Output the (X, Y) coordinate of the center of the cell containing the given text.  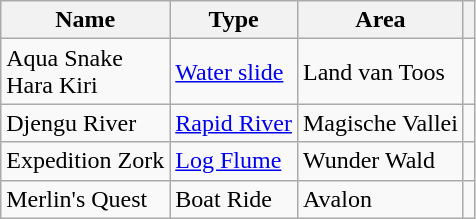
Boat Ride (234, 199)
Expedition Zork (86, 161)
Aqua SnakeHara Kiri (86, 72)
Water slide (234, 72)
Area (380, 20)
Wunder Wald (380, 161)
Log Flume (234, 161)
Djengu River (86, 123)
Land van Toos (380, 72)
Avalon (380, 199)
Name (86, 20)
Magische Vallei (380, 123)
Merlin's Quest (86, 199)
Rapid River (234, 123)
Type (234, 20)
